For the text-containing cell, return its midpoint in [x, y] coordinate format. 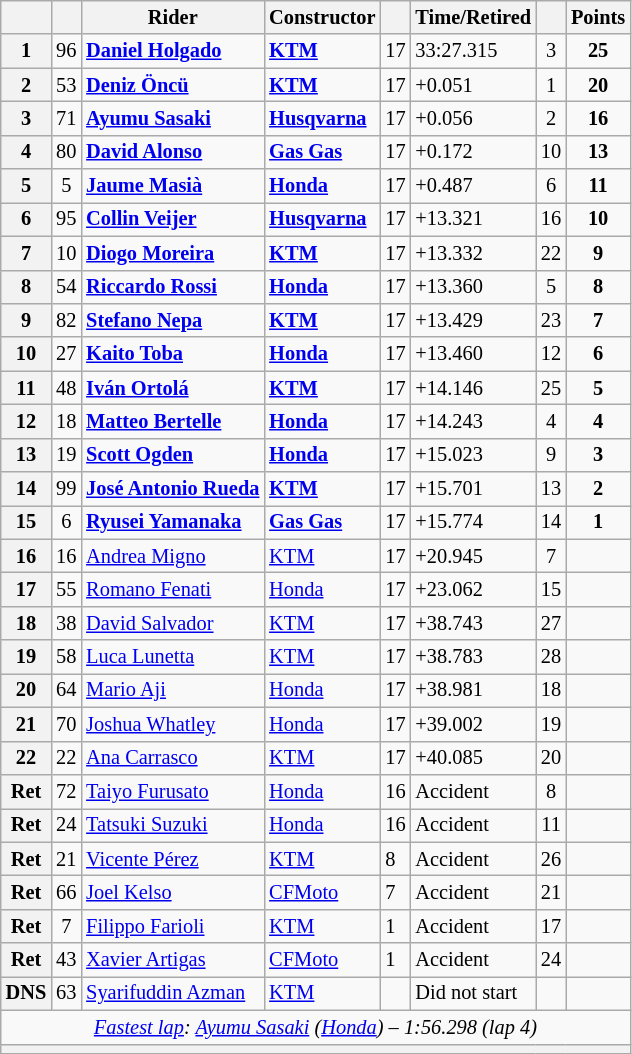
99 [66, 489]
43 [66, 960]
26 [551, 859]
Fastest lap: Ayumu Sasaki (Honda) – 1:56.298 (lap 4) [316, 1027]
Romano Fenati [172, 589]
80 [66, 152]
+0.056 [473, 118]
Mario Aji [172, 690]
+15.023 [473, 455]
Points [598, 17]
54 [66, 287]
63 [66, 993]
82 [66, 320]
+13.429 [473, 320]
Time/Retired [473, 17]
Ryusei Yamanaka [172, 522]
+14.243 [473, 421]
Stefano Nepa [172, 320]
70 [66, 724]
Kaito Toba [172, 354]
+38.743 [473, 623]
José Antonio Rueda [172, 489]
58 [66, 657]
+39.002 [473, 724]
+15.774 [473, 522]
Luca Lunetta [172, 657]
Taiyo Furusato [172, 791]
+38.783 [473, 657]
Collin Veijer [172, 219]
Deniz Öncü [172, 85]
Andrea Migno [172, 556]
+38.981 [473, 690]
55 [66, 589]
Riccardo Rossi [172, 287]
+0.172 [473, 152]
64 [66, 690]
28 [551, 657]
Joel Kelso [172, 892]
Filippo Farioli [172, 926]
Tatsuki Suzuki [172, 825]
David Salvador [172, 623]
Ana Carrasco [172, 758]
Ayumu Sasaki [172, 118]
Vicente Pérez [172, 859]
33:27.315 [473, 51]
Iván Ortolá [172, 388]
53 [66, 85]
+20.945 [473, 556]
Jaume Masià [172, 186]
Scott Ogden [172, 455]
Matteo Bertelle [172, 421]
+15.701 [473, 489]
+14.146 [473, 388]
Rider [172, 17]
+0.487 [473, 186]
Joshua Whatley [172, 724]
+13.321 [473, 219]
DNS [26, 993]
71 [66, 118]
+13.460 [473, 354]
Syarifuddin Azman [172, 993]
Diogo Moreira [172, 253]
Constructor [322, 17]
+13.332 [473, 253]
66 [66, 892]
Daniel Holgado [172, 51]
+40.085 [473, 758]
48 [66, 388]
Did not start [473, 993]
+13.360 [473, 287]
David Alonso [172, 152]
95 [66, 219]
23 [551, 320]
96 [66, 51]
+23.062 [473, 589]
Xavier Artigas [172, 960]
+0.051 [473, 85]
38 [66, 623]
72 [66, 791]
